From the cell containing the given text, extract its center point as (X, Y) coordinate. 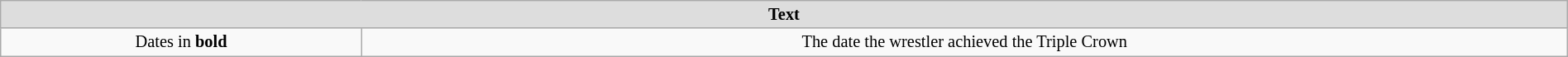
Text (784, 14)
Dates in bold (181, 42)
The date the wrestler achieved the Triple Crown (964, 42)
